Output the (x, y) coordinate of the center of the cell containing the given text.  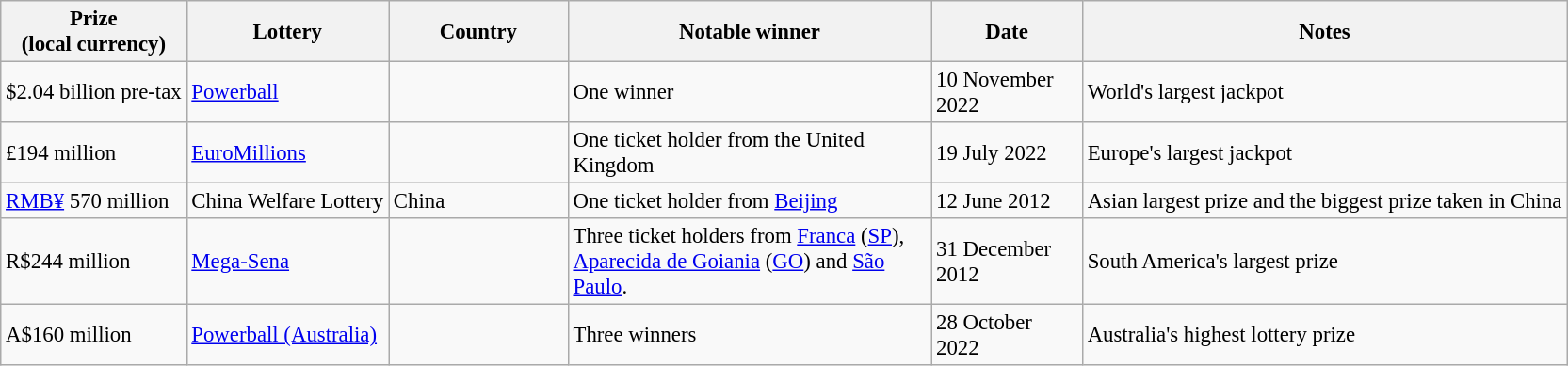
Notable winner (750, 32)
Notes (1324, 32)
Australia's highest lottery prize (1324, 335)
Lottery (288, 32)
12 June 2012 (1008, 201)
R$244 million (94, 262)
Asian largest prize and the biggest prize taken in China (1324, 201)
South America's largest prize (1324, 262)
Europe's largest jackpot (1324, 152)
31 December 2012 (1008, 262)
Country (478, 32)
10 November 2022 (1008, 92)
World's largest jackpot (1324, 92)
Date (1008, 32)
A$160 million (94, 335)
Prize(local currency) (94, 32)
£194 million (94, 152)
EuroMillions (288, 152)
One winner (750, 92)
Powerball (Australia) (288, 335)
One ticket holder from the United Kingdom (750, 152)
China Welfare Lottery (288, 201)
Mega-Sena (288, 262)
One ticket holder from Beijing (750, 201)
China (478, 201)
Three winners (750, 335)
19 July 2022 (1008, 152)
28 October 2022 (1008, 335)
$2.04 billion pre-tax (94, 92)
RMB¥ 570 million (94, 201)
Three ticket holders from Franca (SP), Aparecida de Goiania (GO) and São Paulo. (750, 262)
Powerball (288, 92)
